Return [x, y] of the center of cell containing provided text 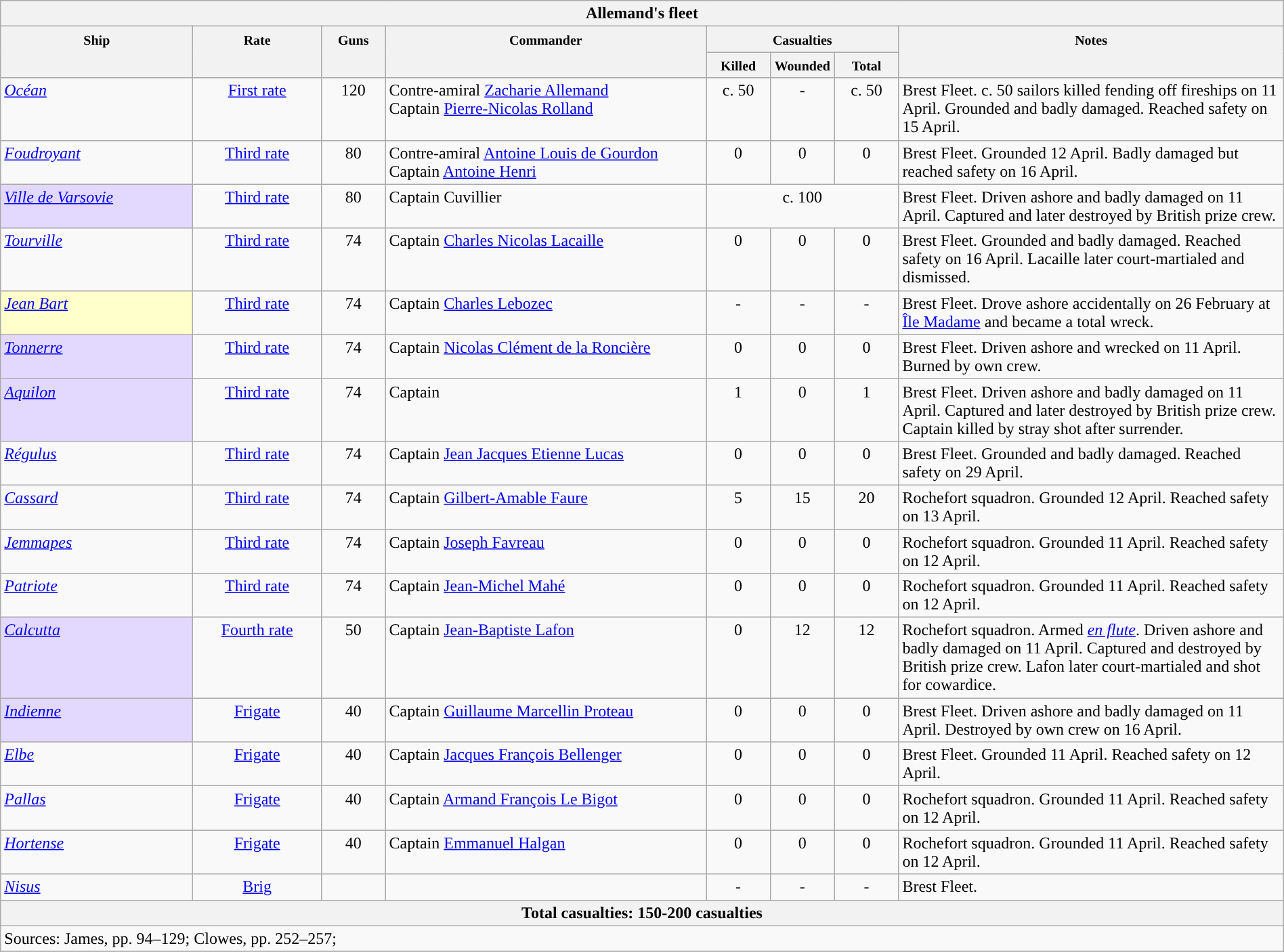
Patriote [97, 596]
Régulus [97, 463]
Hortense [97, 852]
Captain Guillaume Marcellin Proteau [546, 720]
Casualties [802, 39]
5 [738, 506]
Ship [97, 52]
Brest Fleet. Grounded 11 April. Reached safety on 12 April. [1091, 764]
c. 100 [802, 206]
Fourth rate [257, 658]
Jemmapes [97, 551]
Total [867, 65]
Rate [257, 52]
Rochefort squadron. Grounded 12 April. Reached safety on 13 April. [1091, 506]
Brest Fleet. Driven ashore and badly damaged on 11 April. Destroyed by own crew on 16 April. [1091, 720]
Jean Bart [97, 313]
Pallas [97, 808]
Wounded [802, 65]
Captain Jean-Michel Mahé [546, 596]
Captain Cuvillier [546, 206]
Commander [546, 52]
Total casualties: 150-200 casualties [642, 913]
Captain Nicolas Clément de la Roncière [546, 356]
Elbe [97, 764]
Brest Fleet. Grounded and badly damaged. Reached safety on 16 April. Lacaille later court-martialed and dismissed. [1091, 259]
Sources: James, pp. 94–129; Clowes, pp. 252–257; [642, 938]
Killed [738, 65]
15 [802, 506]
Brest Fleet. Drove ashore accidentally on 26 February at Île Madame and became a total wreck. [1091, 313]
Captain [546, 410]
50 [354, 658]
Cassard [97, 506]
Guns [354, 52]
First rate [257, 109]
Aquilon [97, 410]
Captain Armand François Le Bigot [546, 808]
Captain Jean Jacques Etienne Lucas [546, 463]
Captain Jacques François Bellenger [546, 764]
Calcutta [97, 658]
Brest Fleet. Grounded and badly damaged. Reached safety on 29 April. [1091, 463]
Foudroyant [97, 163]
Brest Fleet. Driven ashore and badly damaged on 11 April. Captured and later destroyed by British prize crew. [1091, 206]
Captain Gilbert-Amable Faure [546, 506]
Contre-amiral Zacharie Allemand Captain Pierre-Nicolas Rolland [546, 109]
Indienne [97, 720]
Brest Fleet. [1091, 887]
Brest Fleet. c. 50 sailors killed fending off fireships on 11 April. Grounded and badly damaged. Reached safety on 15 April. [1091, 109]
Ville de Varsovie [97, 206]
Captain Joseph Favreau [546, 551]
Captain Charles Nicolas Lacaille [546, 259]
Brig [257, 887]
Brest Fleet. Grounded 12 April. Badly damaged but reached safety on 16 April. [1091, 163]
120 [354, 109]
Allemand's fleet [642, 14]
Tourville [97, 259]
20 [867, 506]
Océan [97, 109]
Captain Jean-Baptiste Lafon [546, 658]
Contre-amiral Antoine Louis de GourdonCaptain Antoine Henri [546, 163]
Captain Charles Lebozec [546, 313]
Nisus [97, 887]
Tonnerre [97, 356]
Captain Emmanuel Halgan [546, 852]
Brest Fleet. Driven ashore and wrecked on 11 April. Burned by own crew. [1091, 356]
Notes [1091, 52]
